Identify which cell holds the provided text, then report its [x, y] central coordinate. 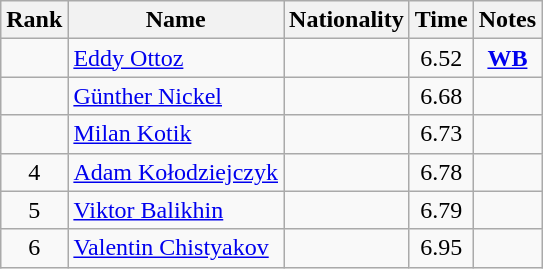
Eddy Ottoz [176, 58]
5 [34, 210]
6.78 [441, 172]
6.79 [441, 210]
Name [176, 20]
WB [507, 58]
Milan Kotik [176, 134]
6.52 [441, 58]
Notes [507, 20]
6.95 [441, 248]
6.73 [441, 134]
Rank [34, 20]
6.68 [441, 96]
Valentin Chistyakov [176, 248]
Nationality [347, 20]
Günther Nickel [176, 96]
6 [34, 248]
4 [34, 172]
Time [441, 20]
Viktor Balikhin [176, 210]
Adam Kołodziejczyk [176, 172]
